Determine the [X, Y] coordinate at the center of the cell enclosing the given text.  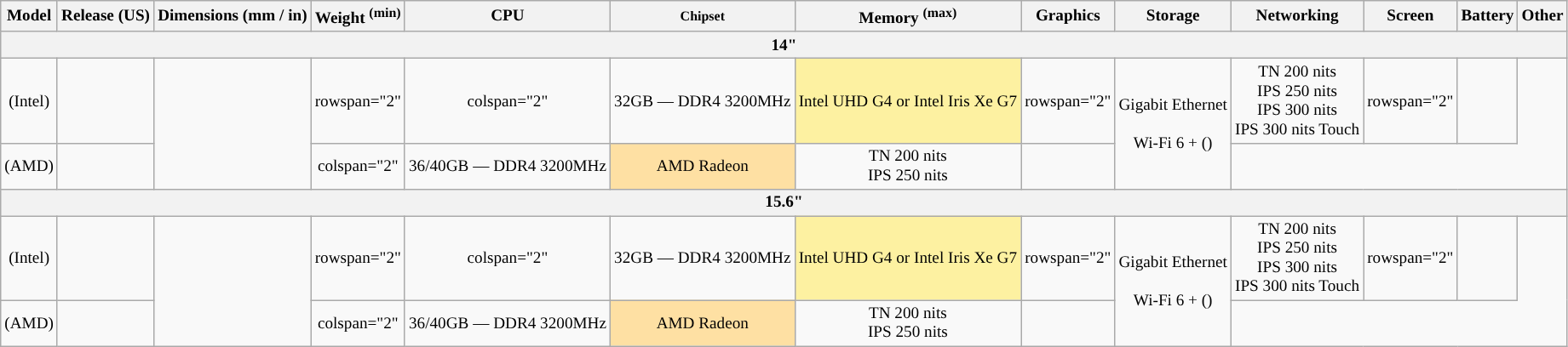
Memory (max) [908, 17]
Screen [1410, 17]
Battery [1487, 17]
Chipset [704, 17]
14" [784, 45]
Storage [1174, 17]
Release (US) [106, 17]
Model [29, 17]
Graphics [1068, 17]
Weight (min) [358, 17]
Other [1542, 17]
15.6" [784, 202]
CPU [508, 17]
Dimensions (mm / in) [233, 17]
Networking [1296, 17]
